Find where the given text appears and provide that cell's center as [x, y] coordinate. 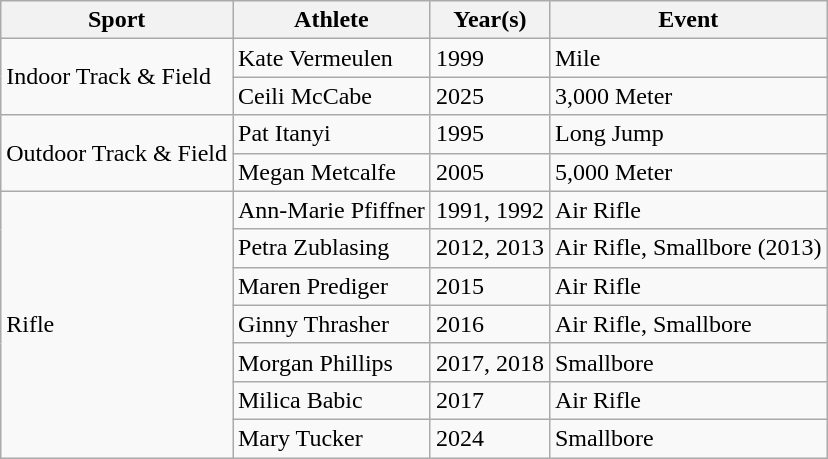
Indoor Track & Field [117, 77]
2015 [490, 286]
1995 [490, 134]
2016 [490, 324]
Morgan Phillips [331, 362]
Petra Zublasing [331, 248]
1991, 1992 [490, 210]
2017, 2018 [490, 362]
Rifle [117, 324]
Air Rifle, Smallbore (2013) [688, 248]
5,000 Meter [688, 172]
Kate Vermeulen [331, 58]
Year(s) [490, 20]
Pat Itanyi [331, 134]
Mile [688, 58]
Athlete [331, 20]
Ceili McCabe [331, 96]
Mary Tucker [331, 438]
Milica Babic [331, 400]
1999 [490, 58]
Outdoor Track & Field [117, 153]
3,000 Meter [688, 96]
Ginny Thrasher [331, 324]
2024 [490, 438]
2012, 2013 [490, 248]
Long Jump [688, 134]
Sport [117, 20]
Event [688, 20]
Maren Prediger [331, 286]
2017 [490, 400]
Ann-Marie Pfiffner [331, 210]
2005 [490, 172]
Air Rifle, Smallbore [688, 324]
Megan Metcalfe [331, 172]
2025 [490, 96]
